From the cell containing the given text, extract its center point as [X, Y] coordinate. 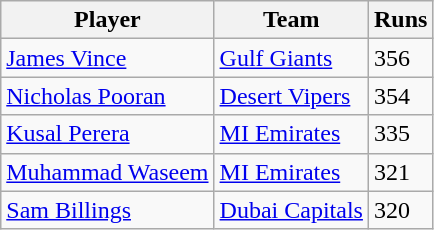
James Vince [108, 58]
Kusal Perera [108, 134]
Desert Vipers [291, 96]
Nicholas Pooran [108, 96]
Runs [400, 20]
Sam Billings [108, 210]
356 [400, 58]
Gulf Giants [291, 58]
321 [400, 172]
Muhammad Waseem [108, 172]
Dubai Capitals [291, 210]
320 [400, 210]
354 [400, 96]
335 [400, 134]
Team [291, 20]
Player [108, 20]
